Pinpoint the cell where the given text exists, returning its [X, Y] midpoint coordinate. 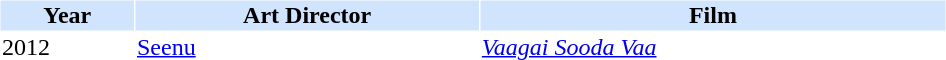
Year [67, 15]
Art Director [308, 15]
Film [712, 15]
